Extract the (x, y) coordinate from the center of the cell holding the provided text.  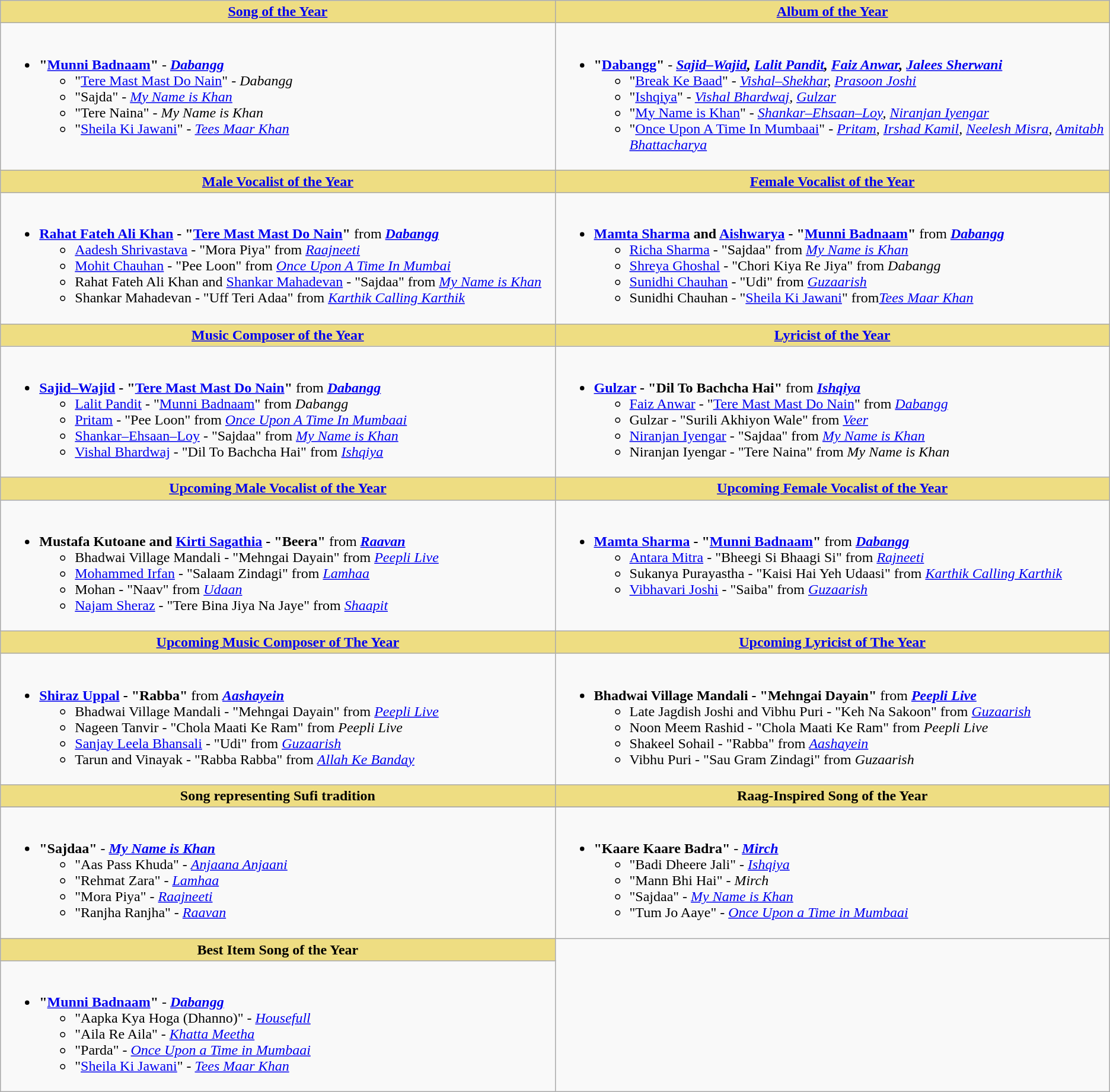
"Sajdaa" - My Name is Khan"Aas Pass Khuda" - Anjaana Anjaani"Rehmat Zara" - Lamhaa"Mora Piya" - Raajneeti"Ranjha Ranjha" - Raavan (277, 873)
Best Item Song of the Year (277, 949)
"Kaare Kaare Badra" - Mirch"Badi Dheere Jali" - Ishqiya"Mann Bhi Hai" - Mirch"Sajdaa" - My Name is Khan"Tum Jo Aaye" - Once Upon a Time in Mumbaai (832, 873)
Upcoming Music Composer of The Year (277, 642)
Song of the Year (277, 12)
Lyricist of the Year (832, 335)
Raag-Inspired Song of the Year (832, 796)
Song representing Sufi tradition (277, 796)
Upcoming Female Vocalist of the Year (832, 488)
Upcoming Lyricist of The Year (832, 642)
Music Composer of the Year (277, 335)
Album of the Year (832, 12)
Male Vocalist of the Year (277, 181)
Female Vocalist of the Year (832, 181)
Upcoming Male Vocalist of the Year (277, 488)
"Munni Badnaam" - Dabangg"Tere Mast Mast Do Nain" - Dabangg"Sajda" - My Name is Khan"Tere Naina" - My Name is Khan"Sheila Ki Jawani" - Tees Maar Khan (277, 97)
